Determine the (x, y) coordinate at the center of the cell enclosing the given text.  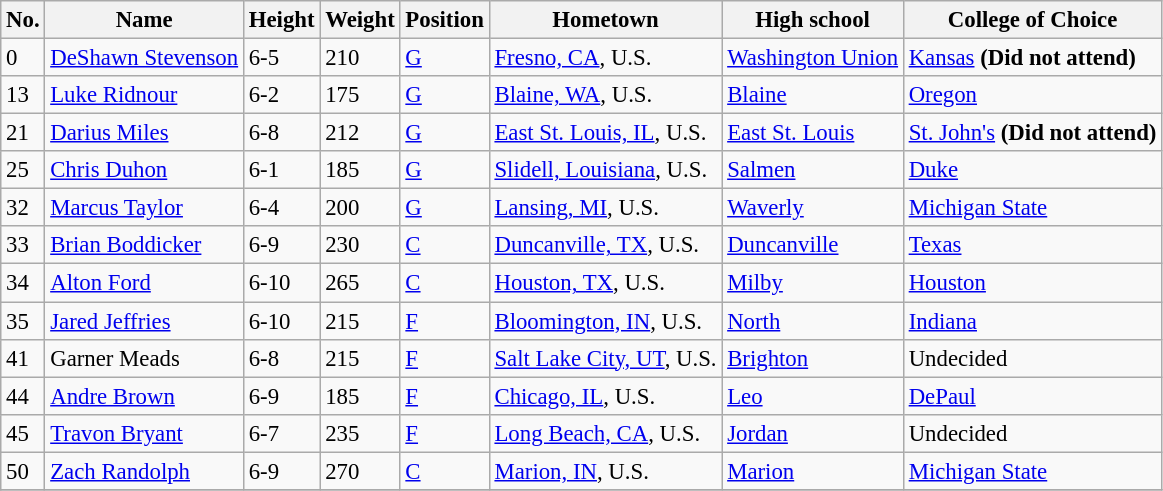
6-1 (281, 170)
North (813, 321)
St. John's (Did not attend) (1032, 133)
Salt Lake City, UT, U.S. (606, 358)
Houston, TX, U.S. (606, 283)
0 (23, 58)
Marion (813, 471)
DeShawn Stevenson (144, 58)
No. (23, 20)
Washington Union (813, 58)
Duncanville, TX, U.S. (606, 245)
34 (23, 283)
Chris Duhon (144, 170)
Jordan (813, 433)
Texas (1032, 245)
Luke Ridnour (144, 95)
41 (23, 358)
Position (444, 20)
Duncanville (813, 245)
Zach Randolph (144, 471)
Lansing, MI, U.S. (606, 208)
College of Choice (1032, 20)
Chicago, IL, U.S. (606, 396)
270 (360, 471)
Blaine, WA, U.S. (606, 95)
Alton Ford (144, 283)
Blaine (813, 95)
Leo (813, 396)
Duke (1032, 170)
235 (360, 433)
200 (360, 208)
175 (360, 95)
Darius Miles (144, 133)
Brian Boddicker (144, 245)
Marion, IN, U.S. (606, 471)
13 (23, 95)
High school (813, 20)
Jared Jeffries (144, 321)
Indiana (1032, 321)
50 (23, 471)
25 (23, 170)
Salmen (813, 170)
230 (360, 245)
Weight (360, 20)
Hometown (606, 20)
Andre Brown (144, 396)
Waverly (813, 208)
35 (23, 321)
Slidell, Louisiana, U.S. (606, 170)
Marcus Taylor (144, 208)
East St. Louis, IL, U.S. (606, 133)
Bloomington, IN, U.S. (606, 321)
33 (23, 245)
Long Beach, CA, U.S. (606, 433)
Kansas (Did not attend) (1032, 58)
Houston (1032, 283)
6-4 (281, 208)
45 (23, 433)
6-7 (281, 433)
32 (23, 208)
44 (23, 396)
6-5 (281, 58)
6-2 (281, 95)
Milby (813, 283)
Brighton (813, 358)
210 (360, 58)
265 (360, 283)
Height (281, 20)
DePaul (1032, 396)
212 (360, 133)
Fresno, CA, U.S. (606, 58)
Garner Meads (144, 358)
Travon Bryant (144, 433)
Name (144, 20)
Oregon (1032, 95)
East St. Louis (813, 133)
21 (23, 133)
